Return (X, Y) of the center of cell containing provided text 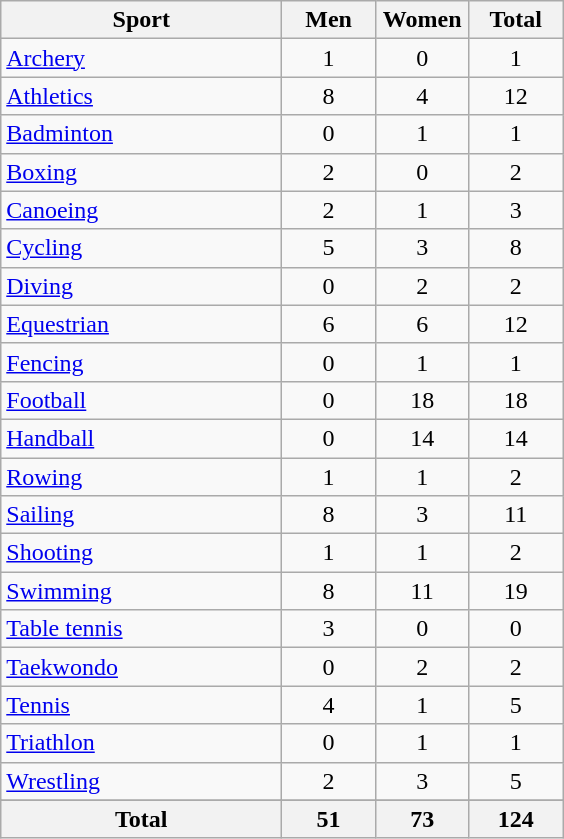
Fencing (142, 362)
Table tennis (142, 629)
Handball (142, 438)
Football (142, 400)
73 (422, 819)
Wrestling (142, 781)
Sailing (142, 515)
19 (516, 591)
Cycling (142, 248)
Triathlon (142, 743)
Rowing (142, 477)
Sport (142, 20)
124 (516, 819)
Women (422, 20)
Men (329, 20)
Badminton (142, 134)
Taekwondo (142, 667)
Archery (142, 58)
Canoeing (142, 210)
Diving (142, 286)
Equestrian (142, 324)
Shooting (142, 553)
Boxing (142, 172)
Athletics (142, 96)
Tennis (142, 705)
Swimming (142, 591)
51 (329, 819)
